For the text-containing cell, return its midpoint in [x, y] coordinate format. 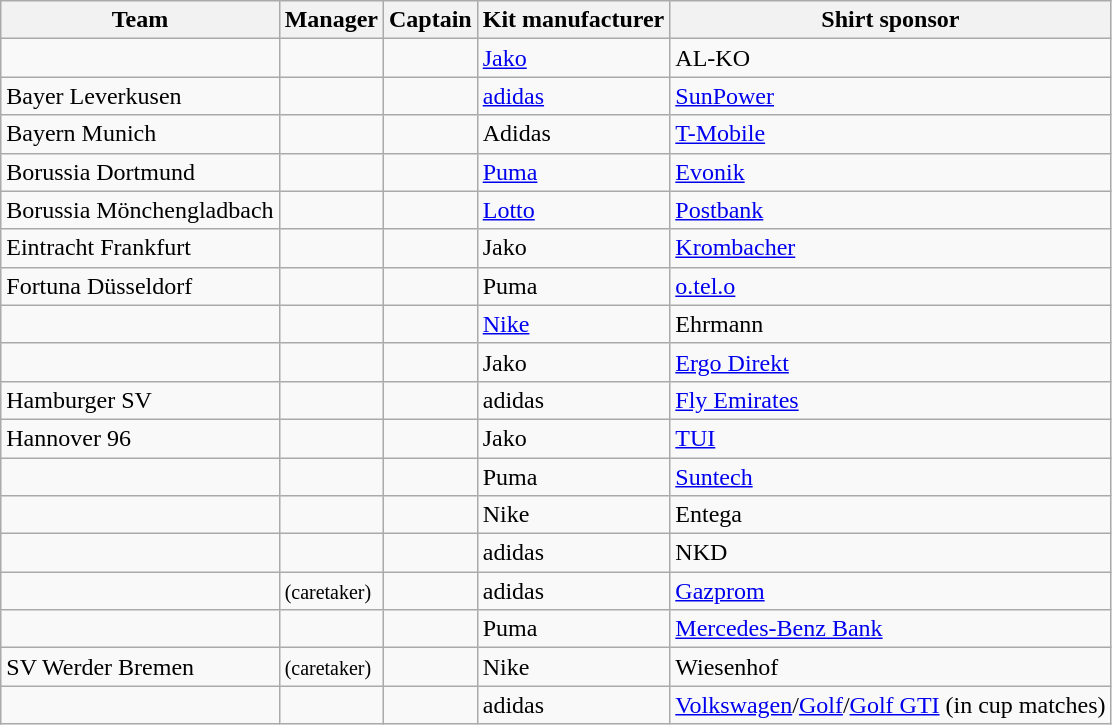
Borussia Mönchengladbach [140, 210]
Postbank [890, 210]
Borussia Dortmund [140, 172]
Ergo Direkt [890, 362]
SunPower [890, 96]
Team [140, 20]
Captain [430, 20]
SV Werder Bremen [140, 667]
TUI [890, 438]
Manager [331, 20]
Fly Emirates [890, 400]
Bayern Munich [140, 134]
Suntech [890, 477]
NKD [890, 553]
Entega [890, 515]
Volkswagen/Golf/Golf GTI (in cup matches) [890, 705]
Wiesenhof [890, 667]
Gazprom [890, 591]
Fortuna Düsseldorf [140, 286]
Evonik [890, 172]
AL-KO [890, 58]
Adidas [574, 134]
Ehrmann [890, 324]
Hamburger SV [140, 400]
Bayer Leverkusen [140, 96]
Kit manufacturer [574, 20]
o.tel.o [890, 286]
T-Mobile [890, 134]
Lotto [574, 210]
Mercedes-Benz Bank [890, 629]
Eintracht Frankfurt [140, 248]
Krombacher [890, 248]
Hannover 96 [140, 438]
Shirt sponsor [890, 20]
